Search for the cell housing the specified text and yield its (x, y) center coordinate. 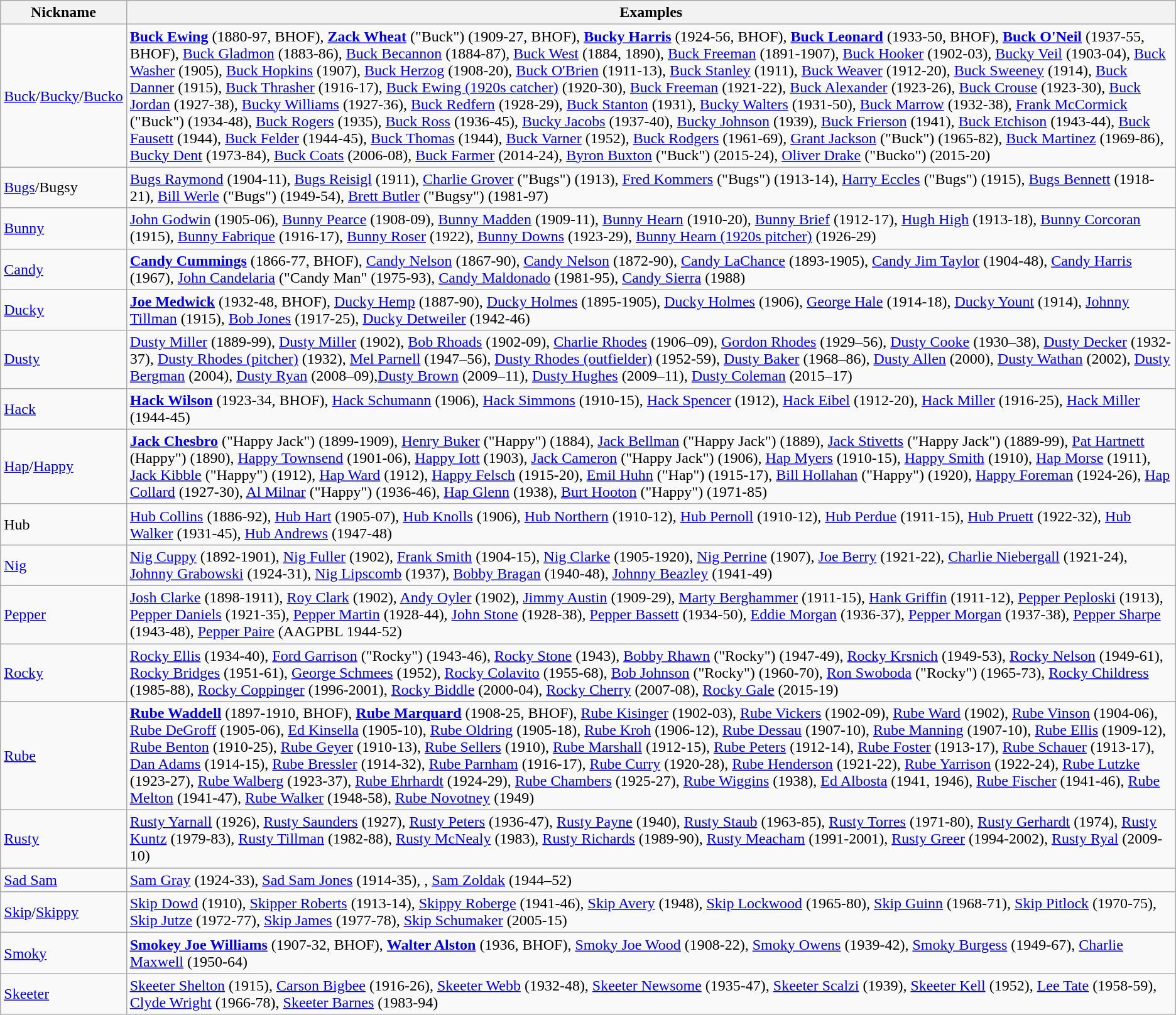
Bugs/Bugsy (63, 187)
Bunny (63, 229)
Skeeter (63, 994)
Rocky (63, 672)
Examples (651, 13)
Pepper (63, 614)
Sam Gray (1924-33), Sad Sam Jones (1914-35), , Sam Zoldak (1944–52) (651, 880)
Skip/Skippy (63, 912)
Hub (63, 524)
Candy (63, 269)
Sad Sam (63, 880)
Dusty (63, 359)
Nickname (63, 13)
Hap/Happy (63, 466)
Smoky (63, 953)
Rusty (63, 839)
Hack (63, 408)
Rube (63, 756)
Ducky (63, 310)
Buck/Bucky/Bucko (63, 95)
Nig (63, 565)
